Locate the cell with the specified text and output its [x, y] center coordinate. 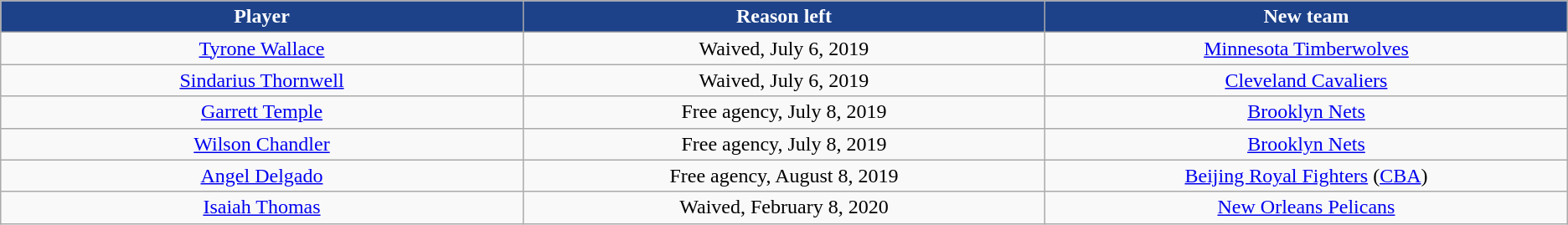
New team [1307, 17]
Sindarius Thornwell [261, 80]
Minnesota Timberwolves [1307, 49]
Tyrone Wallace [261, 49]
Waived, February 8, 2020 [784, 207]
New Orleans Pelicans [1307, 207]
Cleveland Cavaliers [1307, 80]
Beijing Royal Fighters (CBA) [1307, 176]
Isaiah Thomas [261, 207]
Player [261, 17]
Angel Delgado [261, 176]
Wilson Chandler [261, 144]
Garrett Temple [261, 112]
Free agency, August 8, 2019 [784, 176]
Reason left [784, 17]
